Scan for the cell matching the given text and deliver its [X, Y] coordinate at center. 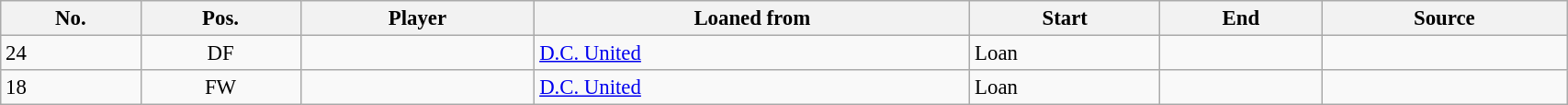
Loaned from [752, 18]
Pos. [220, 18]
End [1241, 18]
Player [417, 18]
Source [1444, 18]
No. [71, 18]
24 [71, 53]
DF [220, 53]
FW [220, 87]
18 [71, 87]
Start [1066, 18]
